Find where the given text appears and provide that cell's center as [x, y] coordinate. 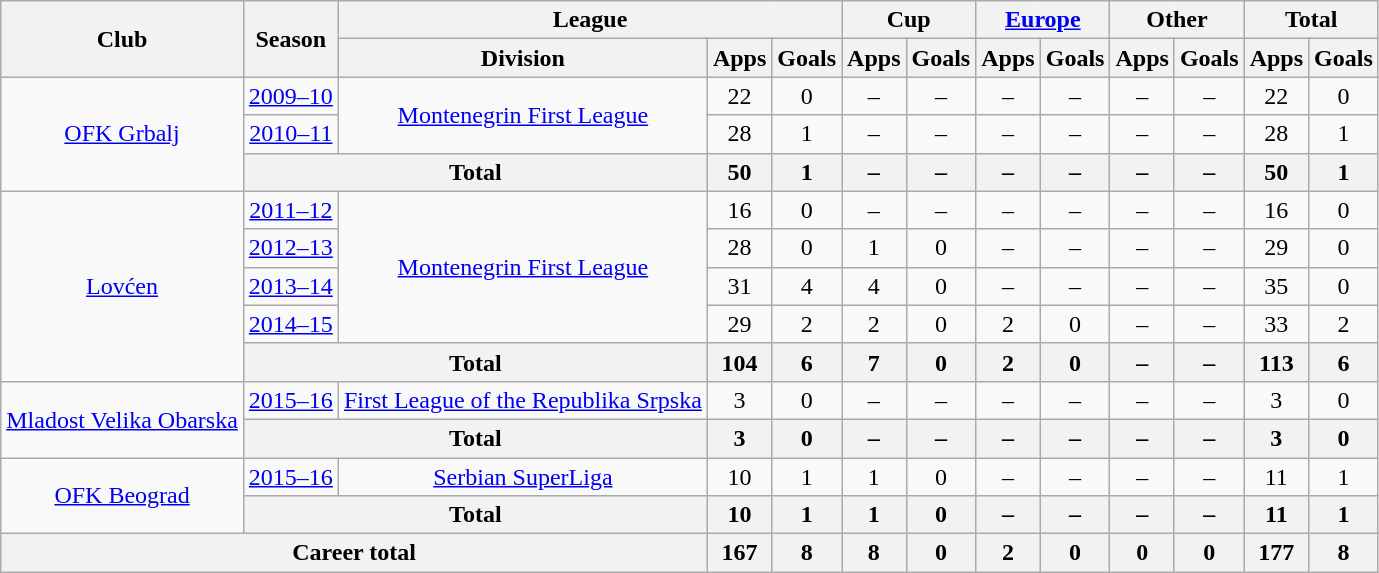
2014–15 [290, 324]
Serbian SuperLiga [522, 477]
Season [290, 39]
Division [522, 58]
Europe [1043, 20]
Club [122, 39]
Mladost Velika Obarska [122, 419]
Career total [354, 553]
2013–14 [290, 286]
7 [874, 362]
Other [1177, 20]
OFK Grbalj [122, 134]
33 [1276, 324]
104 [739, 362]
2011–12 [290, 210]
35 [1276, 286]
2012–13 [290, 248]
31 [739, 286]
167 [739, 553]
177 [1276, 553]
2010–11 [290, 134]
OFK Beograd [122, 496]
Lovćen [122, 286]
First League of the Republika Srpska [522, 400]
Cup [909, 20]
113 [1276, 362]
2009–10 [290, 96]
League [590, 20]
